Output the (x, y) coordinate of the center of the cell containing the given text.  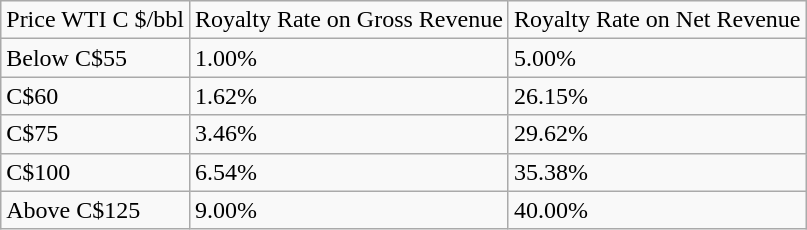
Royalty Rate on Net Revenue (657, 20)
9.00% (348, 210)
35.38% (657, 172)
C$75 (96, 134)
3.46% (348, 134)
26.15% (657, 96)
Below C$55 (96, 58)
29.62% (657, 134)
Royalty Rate on Gross Revenue (348, 20)
1.00% (348, 58)
C$100 (96, 172)
Price WTI C $/bbl (96, 20)
1.62% (348, 96)
C$60 (96, 96)
5.00% (657, 58)
Above C$125 (96, 210)
6.54% (348, 172)
40.00% (657, 210)
